Output the [X, Y] coordinate of the center of the cell containing the given text.  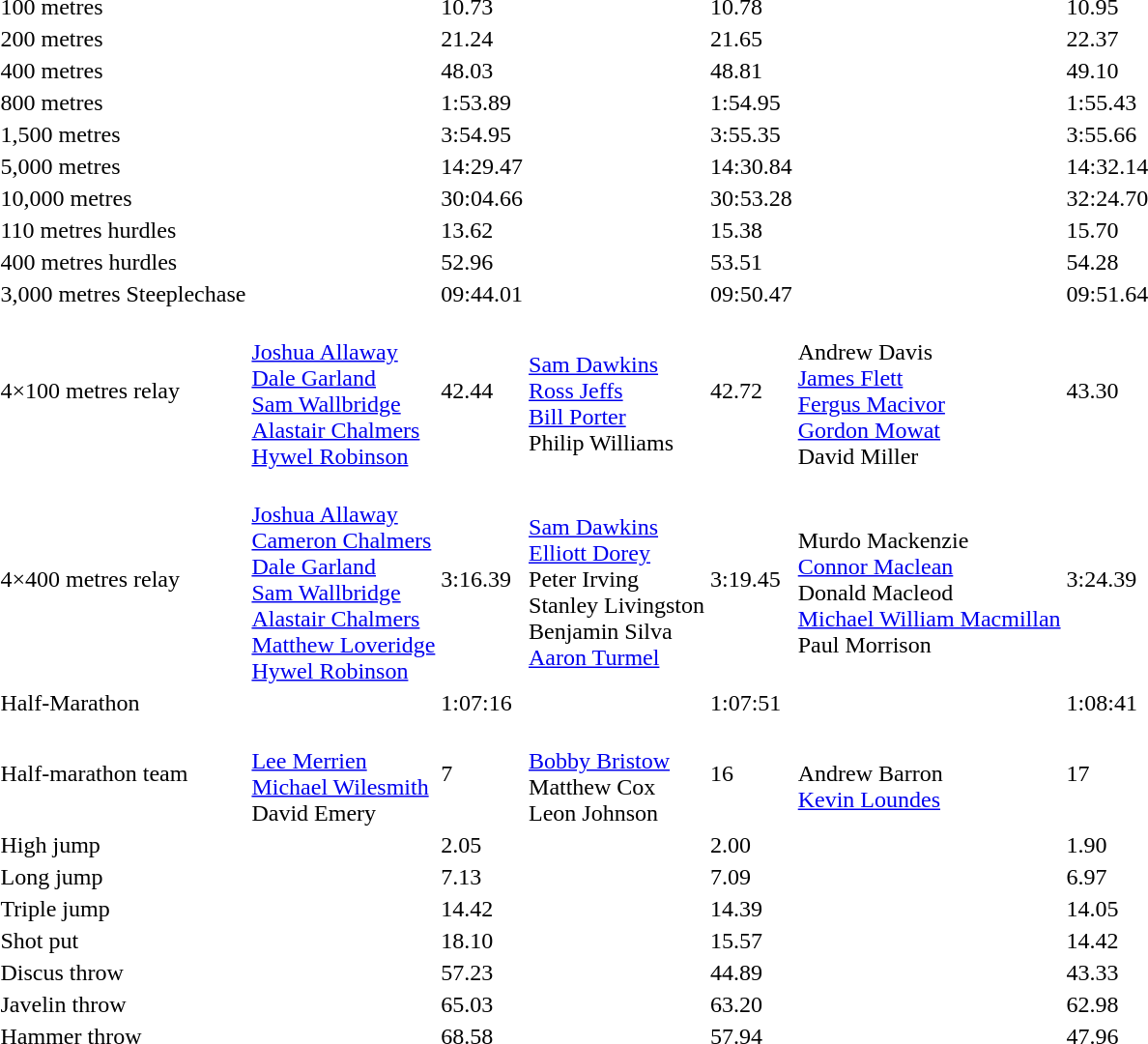
16 [752, 773]
48.03 [482, 71]
1:54.95 [752, 102]
Bobby BristowMatthew CoxLeon Johnson [617, 773]
3:19.45 [752, 580]
21.65 [752, 39]
42.44 [482, 391]
Lee MerrienMichael WilesmithDavid Emery [344, 773]
3:16.39 [482, 580]
30:04.66 [482, 198]
48.81 [752, 71]
Andrew DavisJames FlettFergus MacivorGordon MowatDavid Miller [930, 391]
65.03 [482, 1004]
13.62 [482, 230]
1:07:51 [752, 703]
09:44.01 [482, 294]
2.00 [752, 845]
7.13 [482, 877]
15.57 [752, 941]
53.51 [752, 262]
3:55.35 [752, 134]
Sam DawkinsElliott DoreyPeter IrvingStanley LivingstonBenjamin SilvaAaron Turmel [617, 580]
44.89 [752, 972]
7 [482, 773]
Sam DawkinsRoss JeffsBill PorterPhilip Williams [617, 391]
14.42 [482, 909]
14.39 [752, 909]
18.10 [482, 941]
3:54.95 [482, 134]
1:07:16 [482, 703]
52.96 [482, 262]
30:53.28 [752, 198]
2.05 [482, 845]
57.23 [482, 972]
7.09 [752, 877]
09:50.47 [752, 294]
Joshua AllawayCameron ChalmersDale GarlandSam WallbridgeAlastair ChalmersMatthew LoveridgeHywel Robinson [344, 580]
14:29.47 [482, 166]
63.20 [752, 1004]
1:53.89 [482, 102]
15.38 [752, 230]
21.24 [482, 39]
42.72 [752, 391]
Joshua AllawayDale GarlandSam WallbridgeAlastair ChalmersHywel Robinson [344, 391]
Andrew BarronKevin Loundes [930, 773]
Murdo MackenzieConnor MacleanDonald MacleodMichael William MacmillanPaul Morrison [930, 580]
14:30.84 [752, 166]
